Detect which cell encompasses the target text, then output its [X, Y] center coordinate. 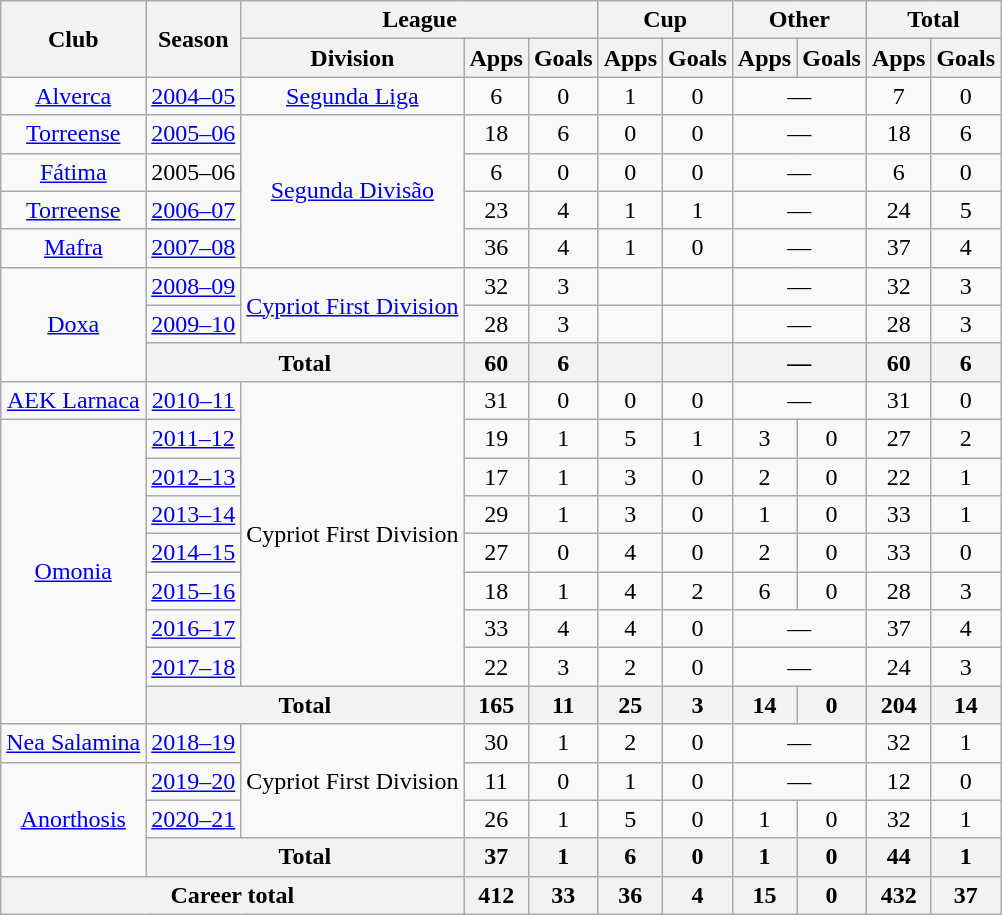
AEK Larnaca [74, 400]
Omonia [74, 571]
204 [898, 705]
2020–21 [194, 819]
2019–20 [194, 781]
2004–05 [194, 96]
Division [352, 58]
2009–10 [194, 324]
2011–12 [194, 438]
League [420, 20]
432 [898, 895]
Nea Salamina [74, 743]
412 [496, 895]
2007–08 [194, 248]
Segunda Divisão [352, 191]
Season [194, 39]
26 [496, 819]
Cup [665, 20]
19 [496, 438]
Doxa [74, 324]
2014–15 [194, 553]
Mafra [74, 248]
29 [496, 515]
2012–13 [194, 477]
12 [898, 781]
Anorthosis [74, 819]
2018–19 [194, 743]
2017–18 [194, 667]
Alverca [74, 96]
165 [496, 705]
25 [630, 705]
2015–16 [194, 591]
44 [898, 857]
2008–09 [194, 286]
15 [764, 895]
Segunda Liga [352, 96]
2010–11 [194, 400]
Fátima [74, 172]
Club [74, 39]
30 [496, 743]
2013–14 [194, 515]
17 [496, 477]
2006–07 [194, 210]
Career total [232, 895]
7 [898, 96]
Other [799, 20]
23 [496, 210]
2016–17 [194, 629]
